Determine the (x, y) coordinate at the center of the cell enclosing the given text.  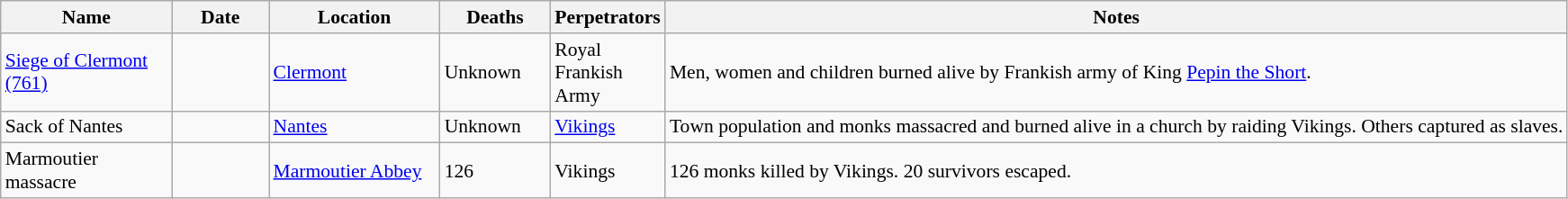
Town population and monks massacred and burned alive in a church by raiding Vikings. Others captured as slaves. (1116, 127)
Deaths (495, 17)
Royal Frankish Army (608, 72)
Location (354, 17)
Men, women and children burned alive by Frankish army of King Pepin the Short. (1116, 72)
Marmoutier Abbey (354, 171)
126 monks killed by Vikings. 20 survivors escaped. (1116, 171)
Notes (1116, 17)
Marmoutier massacre (86, 171)
126 (495, 171)
Siege of Clermont (761) (86, 72)
Nantes (354, 127)
Sack of Nantes (86, 127)
Date (221, 17)
Clermont (354, 72)
Perpetrators (608, 17)
Name (86, 17)
